Output the [x, y] coordinate of the center of the cell containing the given text.  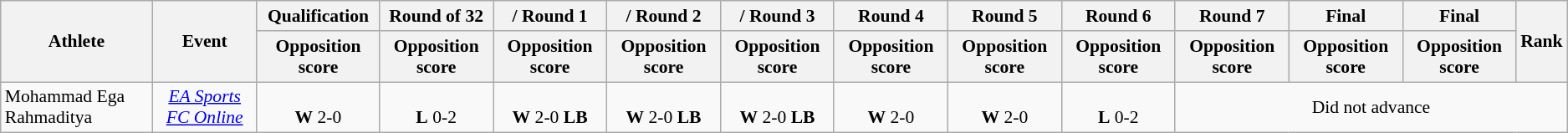
Round 7 [1232, 16]
Round 4 [891, 16]
/ Round 1 [550, 16]
Mohammad Ega Rahmaditya [77, 107]
Qualification [318, 16]
EA Sports FC Online [204, 107]
Round 5 [1004, 16]
/ Round 3 [778, 16]
Rank [1542, 42]
/ Round 2 [664, 16]
Round 6 [1118, 16]
Did not advance [1371, 107]
Round of 32 [437, 16]
Athlete [77, 42]
Event [204, 42]
